Detect which cell encompasses the target text, then output its [X, Y] center coordinate. 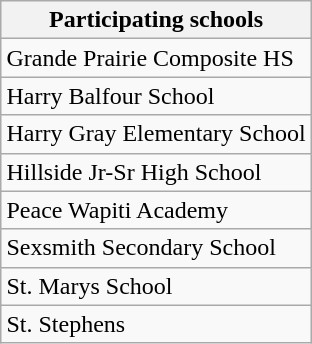
St. Marys School [156, 286]
Grande Prairie Composite HS [156, 58]
Sexsmith Secondary School [156, 248]
Participating schools [156, 20]
Hillside Jr-Sr High School [156, 172]
Harry Balfour School [156, 96]
Harry Gray Elementary School [156, 134]
St. Stephens [156, 324]
Peace Wapiti Academy [156, 210]
